Provide the (X, Y) coordinate of the cell's center where the given text is located.  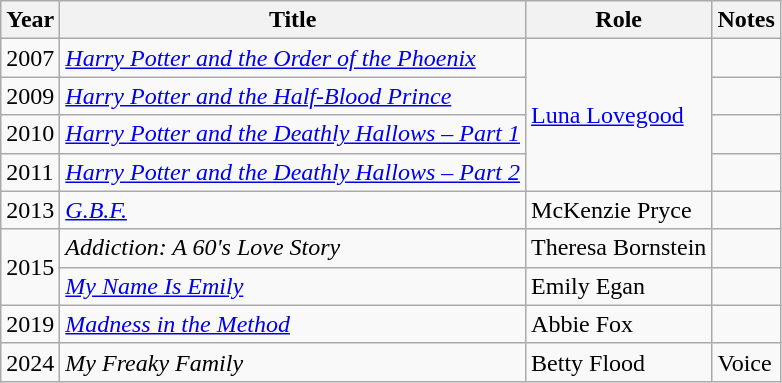
2019 (30, 324)
Harry Potter and the Deathly Hallows – Part 2 (293, 172)
McKenzie Pryce (619, 210)
Emily Egan (619, 286)
Year (30, 20)
G.B.F. (293, 210)
Title (293, 20)
2009 (30, 96)
Harry Potter and the Half-Blood Prince (293, 96)
Harry Potter and the Deathly Hallows – Part 1 (293, 134)
2013 (30, 210)
Abbie Fox (619, 324)
Role (619, 20)
Madness in the Method (293, 324)
2024 (30, 362)
Addiction: A 60's Love Story (293, 248)
My Freaky Family (293, 362)
Harry Potter and the Order of the Phoenix (293, 58)
2010 (30, 134)
Voice (746, 362)
My Name Is Emily (293, 286)
Betty Flood (619, 362)
2011 (30, 172)
2015 (30, 267)
2007 (30, 58)
Notes (746, 20)
Theresa Bornstein (619, 248)
Luna Lovegood (619, 115)
